For the text-containing cell, return its midpoint in [X, Y] coordinate format. 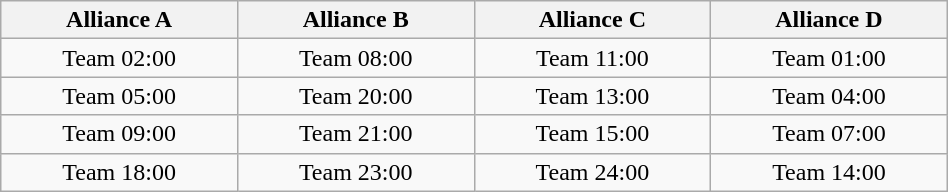
Team 18:00 [120, 172]
Team 21:00 [356, 134]
Team 13:00 [592, 96]
Team 08:00 [356, 58]
Team 23:00 [356, 172]
Team 15:00 [592, 134]
Team 04:00 [830, 96]
Team 24:00 [592, 172]
Team 11:00 [592, 58]
Alliance C [592, 20]
Team 01:00 [830, 58]
Alliance D [830, 20]
Team 14:00 [830, 172]
Team 07:00 [830, 134]
Team 09:00 [120, 134]
Team 20:00 [356, 96]
Team 05:00 [120, 96]
Team 02:00 [120, 58]
Alliance A [120, 20]
Alliance B [356, 20]
